Determine the (X, Y) coordinate at the center of the cell enclosing the given text.  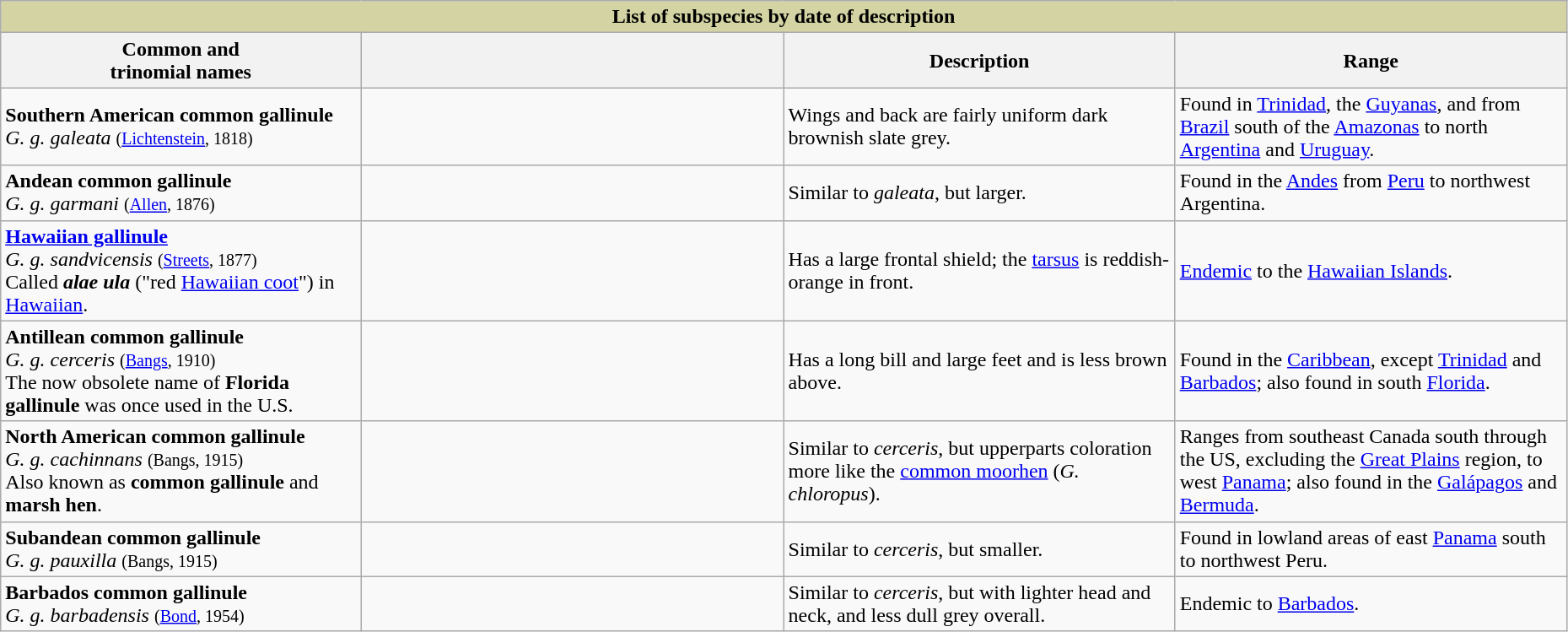
Has a long bill and large feet and is less brown above. (979, 371)
Wings and back are fairly uniform dark brownish slate grey. (979, 127)
Andean common gallinuleG. g. garmani (Allen, 1876) (181, 192)
Found in the Caribbean, except Trinidad and Barbados; also found in south Florida. (1371, 371)
Endemic to Barbados. (1371, 604)
Southern American common gallinuleG. g. galeata (Lichtenstein, 1818) (181, 127)
Description (979, 61)
Similar to cerceris, but smaller. (979, 548)
Barbados common gallinuleG. g. barbadensis (Bond, 1954) (181, 604)
Endemic to the Hawaiian Islands. (1371, 270)
Has a large frontal shield; the tarsus is reddish-orange in front. (979, 270)
List of subspecies by date of description (784, 17)
Found in the Andes from Peru to northwest Argentina. (1371, 192)
Similar to galeata, but larger. (979, 192)
Similar to cerceris, but upperparts coloration more like the common moorhen (G. chloropus). (979, 471)
Common andtrinomial names (181, 61)
Found in lowland areas of east Panama south to northwest Peru. (1371, 548)
Hawaiian gallinuleG. g. sandvicensis (Streets, 1877)Called alae ula ("red Hawaiian coot") in Hawaiian. (181, 270)
Ranges from southeast Canada south through the US, excluding the Great Plains region, to west Panama; also found in the Galápagos and Bermuda. (1371, 471)
Range (1371, 61)
Found in Trinidad, the Guyanas, and from Brazil south of the Amazonas to north Argentina and Uruguay. (1371, 127)
Antillean common gallinuleG. g. cerceris (Bangs, 1910)The now obsolete name of Florida gallinule was once used in the U.S. (181, 371)
North American common gallinuleG. g. cachinnans (Bangs, 1915)Also known as common gallinule and marsh hen. (181, 471)
Similar to cerceris, but with lighter head and neck, and less dull grey overall. (979, 604)
Subandean common gallinuleG. g. pauxilla (Bangs, 1915) (181, 548)
